Locate the cell with the specified text and output its [x, y] center coordinate. 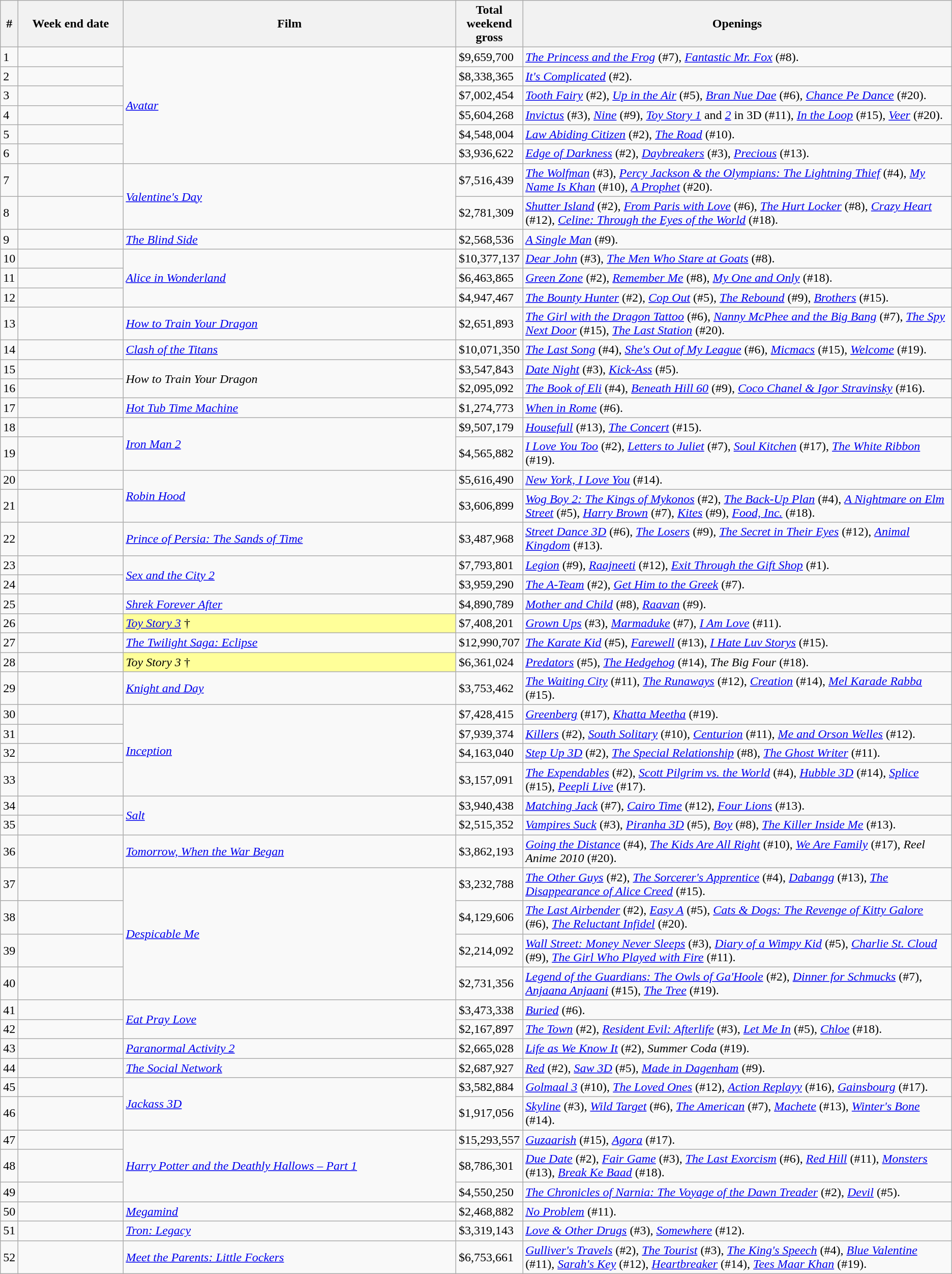
$1,274,773 [489, 408]
$2,687,927 [489, 1068]
41 [9, 1010]
Clash of the Titans [290, 350]
24 [9, 584]
Matching Jack (#7), Cairo Time (#12), Four Lions (#13). [737, 806]
28 [9, 662]
20 [9, 480]
A Single Man (#9). [737, 239]
Legend of the Guardians: The Owls of Ga'Hoole (#2), Dinner for Schmucks (#7), Anjaana Anjaani (#15), The Tree (#19). [737, 984]
The Girl with the Dragon Tattoo (#6), Nanny McPhee and the Big Bang (#7), The Spy Next Door (#15), The Last Station (#20). [737, 323]
Skyline (#3), Wild Target (#6), The American (#7), Machete (#13), Winter's Bone (#14). [737, 1114]
Predators (#5), The Hedgehog (#14), The Big Four (#18). [737, 662]
10 [9, 258]
The Karate Kid (#5), Farewell (#13), I Hate Luv Storys (#15). [737, 642]
Guzaarish (#15), Agora (#17). [737, 1140]
Tomorrow, When the War Began [290, 851]
$2,568,536 [489, 239]
11 [9, 278]
Openings [737, 24]
Step Up 3D (#2), The Special Relationship (#8), The Ghost Writer (#11). [737, 753]
The Twilight Saga: Eclipse [290, 642]
Paranormal Activity 2 [290, 1048]
18 [9, 427]
Housefull (#13), The Concert (#15). [737, 427]
Shrek Forever After [290, 604]
27 [9, 642]
The Last Airbender (#2), Easy A (#5), Cats & Dogs: The Revenge of Kitty Galore (#6), The Reluctant Infidel (#20). [737, 917]
The Chronicles of Narnia: The Voyage of the Dawn Treader (#2), Devil (#5). [737, 1192]
$1,917,056 [489, 1114]
Life as We Know It (#2), Summer Coda (#19). [737, 1048]
32 [9, 753]
Valentine's Day [290, 196]
$9,507,179 [489, 427]
36 [9, 851]
$3,862,193 [489, 851]
Edge of Darkness (#2), Daybreakers (#3), Precious (#13). [737, 154]
Wog Boy 2: The Kings of Mykonos (#2), The Back-Up Plan (#4), A Nightmare on Elm Street (#5), Harry Brown (#7), Kites (#9), Food, Inc. (#18). [737, 506]
34 [9, 806]
Red (#2), Saw 3D (#5), Made in Dagenham (#9). [737, 1068]
$3,473,338 [489, 1010]
$8,786,301 [489, 1166]
31 [9, 734]
13 [9, 323]
Invictus (#3), Nine (#9), Toy Story 1 and 2 in 3D (#11), In the Loop (#15), Veer (#20). [737, 115]
The Bounty Hunter (#2), Cop Out (#5), The Rebound (#9), Brothers (#15). [737, 298]
The Social Network [290, 1068]
29 [9, 689]
Grown Ups (#3), Marmaduke (#7), I Am Love (#11). [737, 623]
Shutter Island (#2), From Paris with Love (#6), The Hurt Locker (#8), Crazy Heart (#12), Celine: Through the Eyes of the World (#18). [737, 213]
$10,071,350 [489, 350]
35 [9, 825]
Inception [290, 751]
Sex and the City 2 [290, 575]
The Waiting City (#11), The Runaways (#12), Creation (#14), Mel Karade Rabba (#15). [737, 689]
48 [9, 1166]
$5,616,490 [489, 480]
$4,163,040 [489, 753]
Law Abiding Citizen (#2), The Road (#10). [737, 134]
$3,606,899 [489, 506]
Legion (#9), Raajneeti (#12), Exit Through the Gift Shop (#1). [737, 565]
$7,408,201 [489, 623]
15 [9, 369]
49 [9, 1192]
The Book of Eli (#4), Beneath Hill 60 (#9), Coco Chanel & Igor Stravinsky (#16). [737, 389]
44 [9, 1068]
Street Dance 3D (#6), The Losers (#9), The Secret in Their Eyes (#12), Animal Kingdom (#13). [737, 539]
25 [9, 604]
The Blind Side [290, 239]
Greenberg (#17), Khatta Meetha (#19). [737, 715]
16 [9, 389]
8 [9, 213]
$2,468,882 [489, 1211]
$3,582,884 [489, 1087]
38 [9, 917]
4 [9, 115]
$7,516,439 [489, 180]
46 [9, 1114]
33 [9, 779]
40 [9, 984]
$7,002,454 [489, 96]
$2,214,092 [489, 950]
The Town (#2), Resident Evil: Afterlife (#3), Let Me In (#5), Chloe (#18). [737, 1029]
I Love You Too (#2), Letters to Juliet (#7), Soul Kitchen (#17), The White Ribbon (#19). [737, 454]
$6,463,865 [489, 278]
Prince of Persia: The Sands of Time [290, 539]
The Expendables (#2), Scott Pilgrim vs. the World (#4), Hubble 3D (#14), Splice (#15), Peepli Live (#17). [737, 779]
$4,947,467 [489, 298]
23 [9, 565]
39 [9, 950]
Due Date (#2), Fair Game (#3), The Last Exorcism (#6), Red Hill (#11), Monsters (#13), Break Ke Baad (#18). [737, 1166]
9 [9, 239]
Eat Pray Love [290, 1019]
$3,753,462 [489, 689]
$7,939,374 [489, 734]
Despicable Me [290, 934]
7 [9, 180]
Hot Tub Time Machine [290, 408]
43 [9, 1048]
$7,793,801 [489, 565]
Killers (#2), South Solitary (#10), Centurion (#11), Me and Orson Welles (#12). [737, 734]
$2,731,356 [489, 984]
Jackass 3D [290, 1104]
$3,936,622 [489, 154]
Totalweekendgross [489, 24]
Golmaal 3 (#10), The Loved Ones (#12), Action Replayy (#16), Gainsbourg (#17). [737, 1087]
The A-Team (#2), Get Him to the Greek (#7). [737, 584]
5 [9, 134]
19 [9, 454]
Mother and Child (#8), Raavan (#9). [737, 604]
$2,167,897 [489, 1029]
$9,659,700 [489, 57]
Avatar [290, 105]
Alice in Wonderland [290, 278]
52 [9, 1257]
Going the Distance (#4), The Kids Are All Right (#10), We Are Family (#17), Reel Anime 2010 (#20). [737, 851]
Green Zone (#2), Remember Me (#8), My One and Only (#18). [737, 278]
$8,338,365 [489, 76]
$2,781,309 [489, 213]
30 [9, 715]
$4,129,606 [489, 917]
Knight and Day [290, 689]
$6,361,024 [489, 662]
45 [9, 1087]
37 [9, 884]
Salt [290, 815]
$12,990,707 [489, 642]
$4,550,250 [489, 1192]
$4,548,004 [489, 134]
$15,293,557 [489, 1140]
Vampires Suck (#3), Piranha 3D (#5), Boy (#8), The Killer Inside Me (#13). [737, 825]
Tooth Fairy (#2), Up in the Air (#5), Bran Nue Dae (#6), Chance Pe Dance (#20). [737, 96]
$4,565,882 [489, 454]
17 [9, 408]
Love & Other Drugs (#3), Somewhere (#12). [737, 1231]
Date Night (#3), Kick-Ass (#5). [737, 369]
$10,377,137 [489, 258]
The Other Guys (#2), The Sorcerer's Apprentice (#4), Dabangg (#13), The Disappearance of Alice Creed (#15). [737, 884]
Tron: Legacy [290, 1231]
12 [9, 298]
New York, I Love You (#14). [737, 480]
$3,157,091 [489, 779]
1 [9, 57]
Wall Street: Money Never Sleeps (#3), Diary of a Wimpy Kid (#5), Charlie St. Cloud (#9), The Girl Who Played with Fire (#11). [737, 950]
$2,095,092 [489, 389]
22 [9, 539]
Harry Potter and the Deathly Hallows – Part 1 [290, 1166]
51 [9, 1231]
Iron Man 2 [290, 443]
42 [9, 1029]
21 [9, 506]
26 [9, 623]
Robin Hood [290, 496]
Film [290, 24]
$2,515,352 [489, 825]
50 [9, 1211]
$7,428,415 [489, 715]
$2,665,028 [489, 1048]
$5,604,268 [489, 115]
When in Rome (#6). [737, 408]
Dear John (#3), The Men Who Stare at Goats (#8). [737, 258]
Megamind [290, 1211]
It's Complicated (#2). [737, 76]
Gulliver's Travels (#2), The Tourist (#3), The King's Speech (#4), Blue Valentine (#11), Sarah's Key (#12), Heartbreaker (#14), Tees Maar Khan (#19). [737, 1257]
$6,753,661 [489, 1257]
Buried (#6). [737, 1010]
$4,890,789 [489, 604]
47 [9, 1140]
14 [9, 350]
The Wolfman (#3), Percy Jackson & the Olympians: The Lightning Thief (#4), My Name Is Khan (#10), A Prophet (#20). [737, 180]
The Princess and the Frog (#7), Fantastic Mr. Fox (#8). [737, 57]
6 [9, 154]
2 [9, 76]
$3,319,143 [489, 1231]
No Problem (#11). [737, 1211]
Meet the Parents: Little Fockers [290, 1257]
$3,940,438 [489, 806]
$3,487,968 [489, 539]
$3,959,290 [489, 584]
$2,651,893 [489, 323]
Week end date [71, 24]
The Last Song (#4), She's Out of My League (#6), Micmacs (#15), Welcome (#19). [737, 350]
$3,232,788 [489, 884]
$3,547,843 [489, 369]
# [9, 24]
3 [9, 96]
